For the text-containing cell, return its midpoint in (x, y) coordinate format. 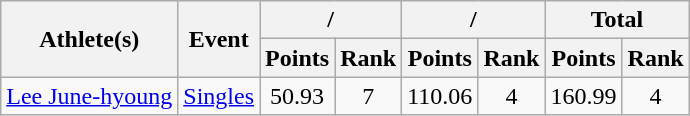
7 (368, 96)
Lee June-hyoung (90, 96)
160.99 (584, 96)
Total (617, 20)
Singles (219, 96)
50.93 (298, 96)
Event (219, 39)
Athlete(s) (90, 39)
110.06 (440, 96)
